Identify which cell holds the provided text, then report its (X, Y) central coordinate. 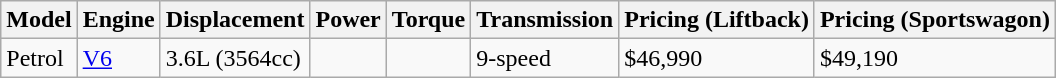
9-speed (545, 58)
3.6L (3564cc) (235, 58)
Petrol (39, 58)
Displacement (235, 20)
$46,990 (717, 58)
Model (39, 20)
Torque (428, 20)
Pricing (Sportswagon) (934, 20)
Transmission (545, 20)
Pricing (Liftback) (717, 20)
Engine (118, 20)
$49,190 (934, 58)
Power (348, 20)
V6 (118, 58)
